From the cell containing the given text, extract its center point as (X, Y) coordinate. 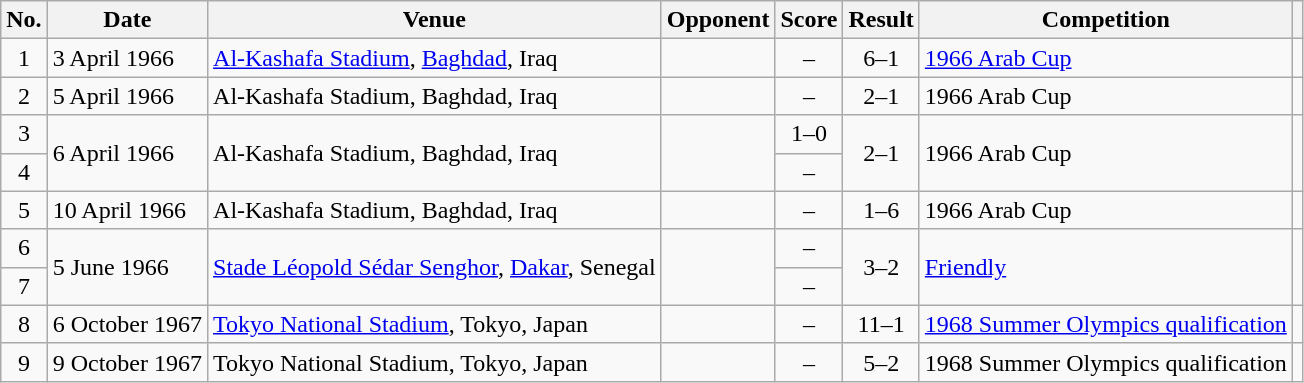
Opponent (718, 20)
11–1 (881, 324)
6 April 1966 (127, 153)
1–6 (881, 210)
10 April 1966 (127, 210)
Date (127, 20)
No. (24, 20)
5 (24, 210)
5 April 1966 (127, 96)
Stade Léopold Sédar Senghor, Dakar, Senegal (435, 267)
1–0 (809, 134)
Venue (435, 20)
6 (24, 248)
3–2 (881, 267)
6–1 (881, 58)
Competition (1106, 20)
2 (24, 96)
4 (24, 172)
5–2 (881, 362)
Score (809, 20)
6 October 1967 (127, 324)
1 (24, 58)
3 April 1966 (127, 58)
8 (24, 324)
Friendly (1106, 267)
5 June 1966 (127, 267)
7 (24, 286)
9 October 1967 (127, 362)
9 (24, 362)
Result (881, 20)
3 (24, 134)
